Return the [x, y] coordinate for the center point of the cell that contains the specified text.  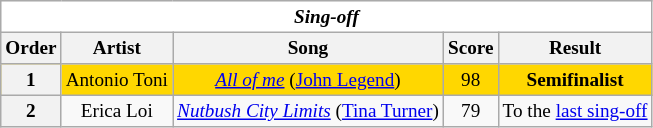
All of me (John Legend) [308, 80]
2 [31, 111]
79 [470, 111]
Sing-off [326, 17]
Erica Loi [116, 111]
Semifinalist [575, 80]
98 [470, 80]
Result [575, 48]
Order [31, 48]
Song [308, 48]
1 [31, 80]
Score [470, 48]
Antonio Toni [116, 80]
Artist [116, 48]
Nutbush City Limits (Tina Turner) [308, 111]
To the last sing-off [575, 111]
